Detect which cell encompasses the target text, then output its (x, y) center coordinate. 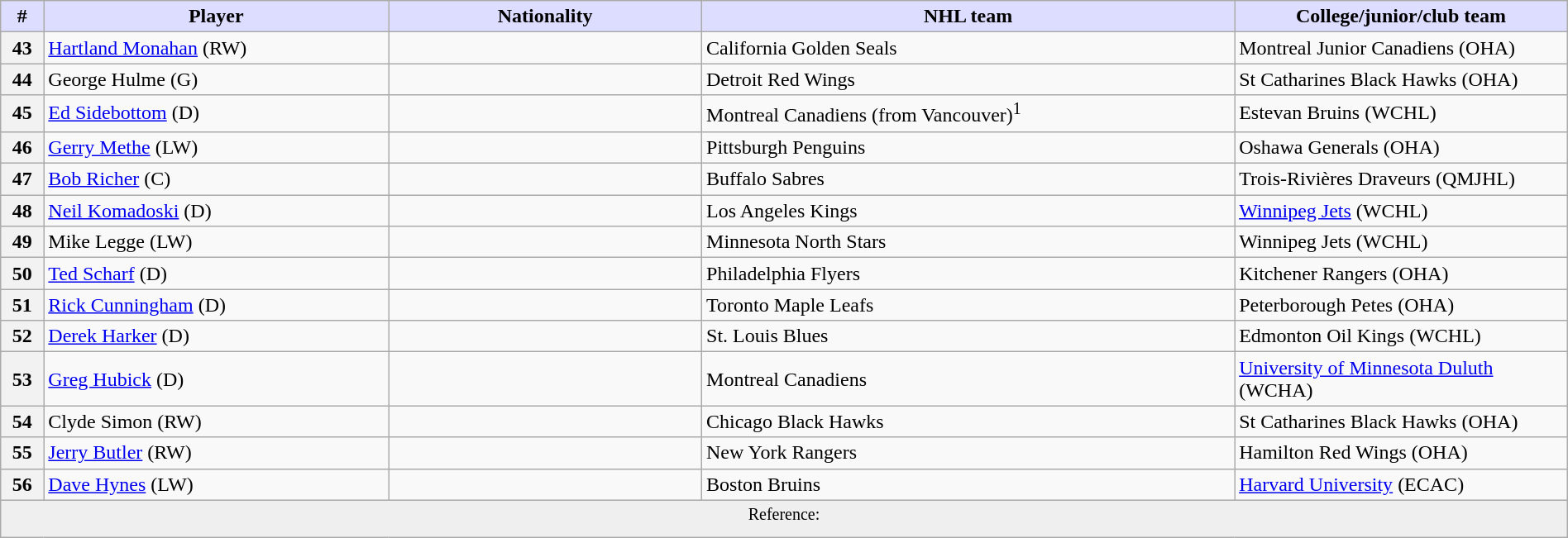
Reference: (784, 519)
# (22, 17)
Clyde Simon (RW) (217, 421)
43 (22, 48)
Player (217, 17)
48 (22, 211)
Peterborough Petes (OHA) (1401, 305)
49 (22, 242)
Dave Hynes (LW) (217, 484)
California Golden Seals (968, 48)
Harvard University (ECAC) (1401, 484)
Jerry Butler (RW) (217, 453)
Edmonton Oil Kings (WCHL) (1401, 336)
56 (22, 484)
Kitchener Rangers (OHA) (1401, 274)
Rick Cunningham (D) (217, 305)
Neil Komadoski (D) (217, 211)
College/junior/club team (1401, 17)
Toronto Maple Leafs (968, 305)
45 (22, 114)
Philadelphia Flyers (968, 274)
Nationality (546, 17)
Oshawa Generals (OHA) (1401, 147)
Estevan Bruins (WCHL) (1401, 114)
44 (22, 79)
Boston Bruins (968, 484)
Detroit Red Wings (968, 79)
Minnesota North Stars (968, 242)
Trois-Rivières Draveurs (QMJHL) (1401, 179)
Bob Richer (C) (217, 179)
Mike Legge (LW) (217, 242)
46 (22, 147)
Ted Scharf (D) (217, 274)
Los Angeles Kings (968, 211)
Hartland Monahan (RW) (217, 48)
54 (22, 421)
Chicago Black Hawks (968, 421)
Montreal Junior Canadiens (OHA) (1401, 48)
NHL team (968, 17)
52 (22, 336)
Montreal Canadiens (from Vancouver)1 (968, 114)
Buffalo Sabres (968, 179)
47 (22, 179)
St. Louis Blues (968, 336)
Montreal Canadiens (968, 379)
53 (22, 379)
Gerry Methe (LW) (217, 147)
New York Rangers (968, 453)
George Hulme (G) (217, 79)
University of Minnesota Duluth (WCHA) (1401, 379)
Pittsburgh Penguins (968, 147)
Hamilton Red Wings (OHA) (1401, 453)
Greg Hubick (D) (217, 379)
55 (22, 453)
Derek Harker (D) (217, 336)
51 (22, 305)
Ed Sidebottom (D) (217, 114)
50 (22, 274)
